Output the (x, y) coordinate of the center of the cell containing the given text.  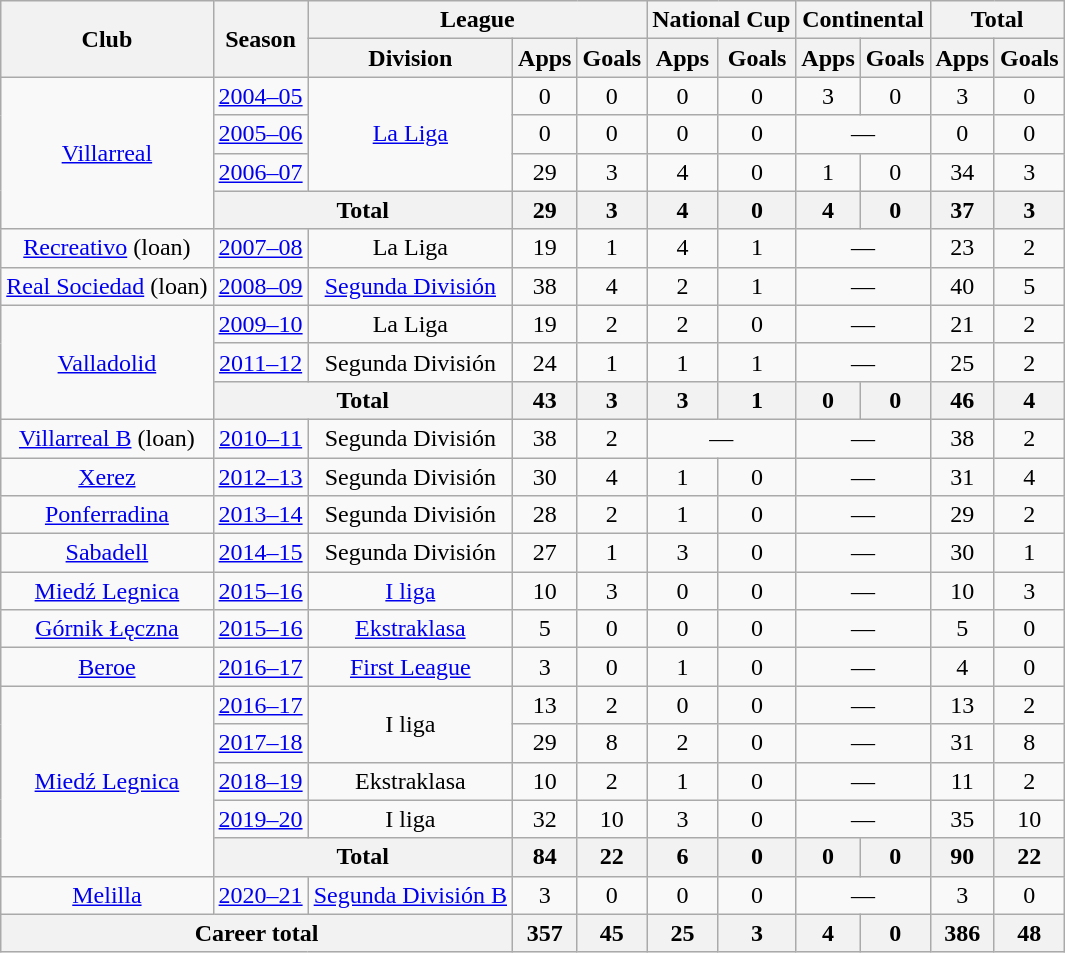
2017–18 (260, 743)
2009–10 (260, 324)
Ponferradina (107, 515)
84 (545, 857)
2019–20 (260, 819)
386 (962, 933)
Season (260, 39)
35 (962, 819)
Club (107, 39)
Beroe (107, 667)
Villarreal B (loan) (107, 438)
37 (962, 210)
Sabadell (107, 553)
Valladolid (107, 362)
Segunda División B (410, 895)
24 (545, 362)
2020–21 (260, 895)
2004–05 (260, 96)
357 (545, 933)
Xerez (107, 477)
Górnik Łęczna (107, 629)
43 (545, 400)
6 (683, 857)
Villarreal (107, 153)
2013–14 (260, 515)
Continental (863, 20)
2018–19 (260, 781)
2012–13 (260, 477)
48 (1029, 933)
2005–06 (260, 134)
46 (962, 400)
Real Sociedad (loan) (107, 286)
11 (962, 781)
Career total (257, 933)
2010–11 (260, 438)
2007–08 (260, 248)
2006–07 (260, 172)
Recreativo (loan) (107, 248)
32 (545, 819)
90 (962, 857)
34 (962, 172)
21 (962, 324)
40 (962, 286)
League (478, 20)
45 (612, 933)
27 (545, 553)
28 (545, 515)
23 (962, 248)
2014–15 (260, 553)
First League (410, 667)
Division (410, 58)
Melilla (107, 895)
National Cup (722, 20)
2011–12 (260, 362)
2008–09 (260, 286)
